From the cell containing the given text, extract its center point as (X, Y) coordinate. 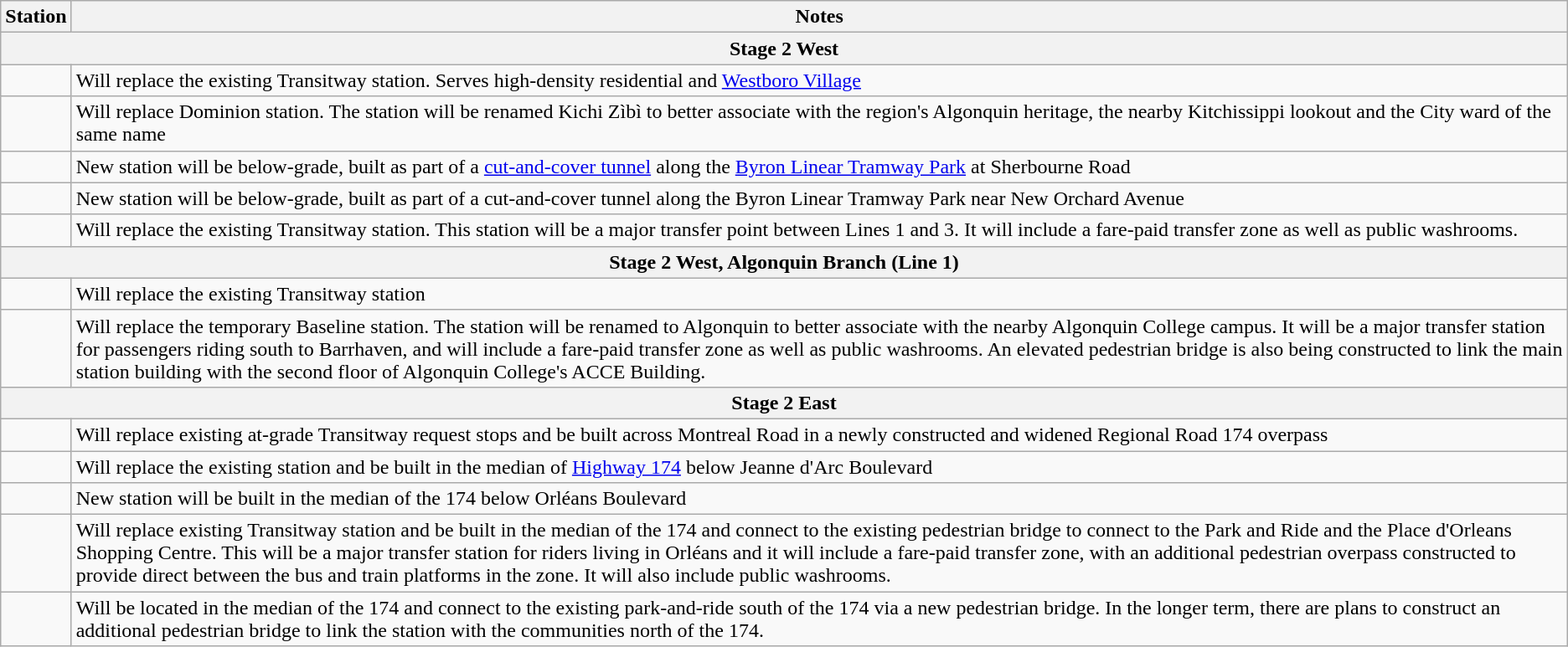
Stage 2 West (784, 49)
Will replace the existing station and be built in the median of Highway 174 below Jeanne d'Arc Boulevard (819, 466)
Stage 2 West, Algonquin Branch (Line 1) (784, 262)
Will replace the existing Transitway station. Serves high-density residential and Westboro Village (819, 80)
New station will be below-grade, built as part of a cut-and-cover tunnel along the Byron Linear Tramway Park at Sherbourne Road (819, 167)
Station (36, 17)
Will replace the existing Transitway station (819, 294)
New station will be below-grade, built as part of a cut-and-cover tunnel along the Byron Linear Tramway Park near New Orchard Avenue (819, 198)
Notes (819, 17)
Stage 2 East (784, 403)
New station will be built in the median of the 174 below Orléans Boulevard (819, 499)
